Extract the (x, y) coordinate from the center of the cell holding the provided text.  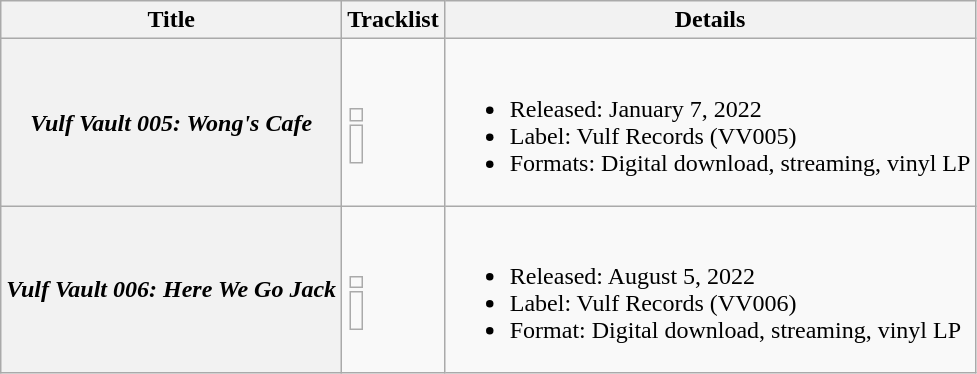
Released: January 7, 2022Label: Vulf Records (VV005)Formats: Digital download, streaming, vinyl LP (710, 122)
Released: August 5, 2022Label: Vulf Records (VV006)Format: Digital download, streaming, vinyl LP (710, 290)
Title (172, 20)
Vulf Vault 006: Here We Go Jack (172, 290)
Details (710, 20)
Tracklist (394, 20)
Vulf Vault 005: Wong's Cafe (172, 122)
